Capture the cell that displays the provided text and extract its (x, y) central coordinate. 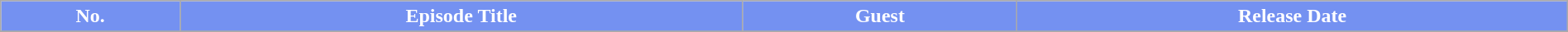
Release Date (1292, 16)
No. (91, 16)
Guest (880, 16)
Episode Title (461, 16)
